Identify which cell holds the provided text, then report its (x, y) central coordinate. 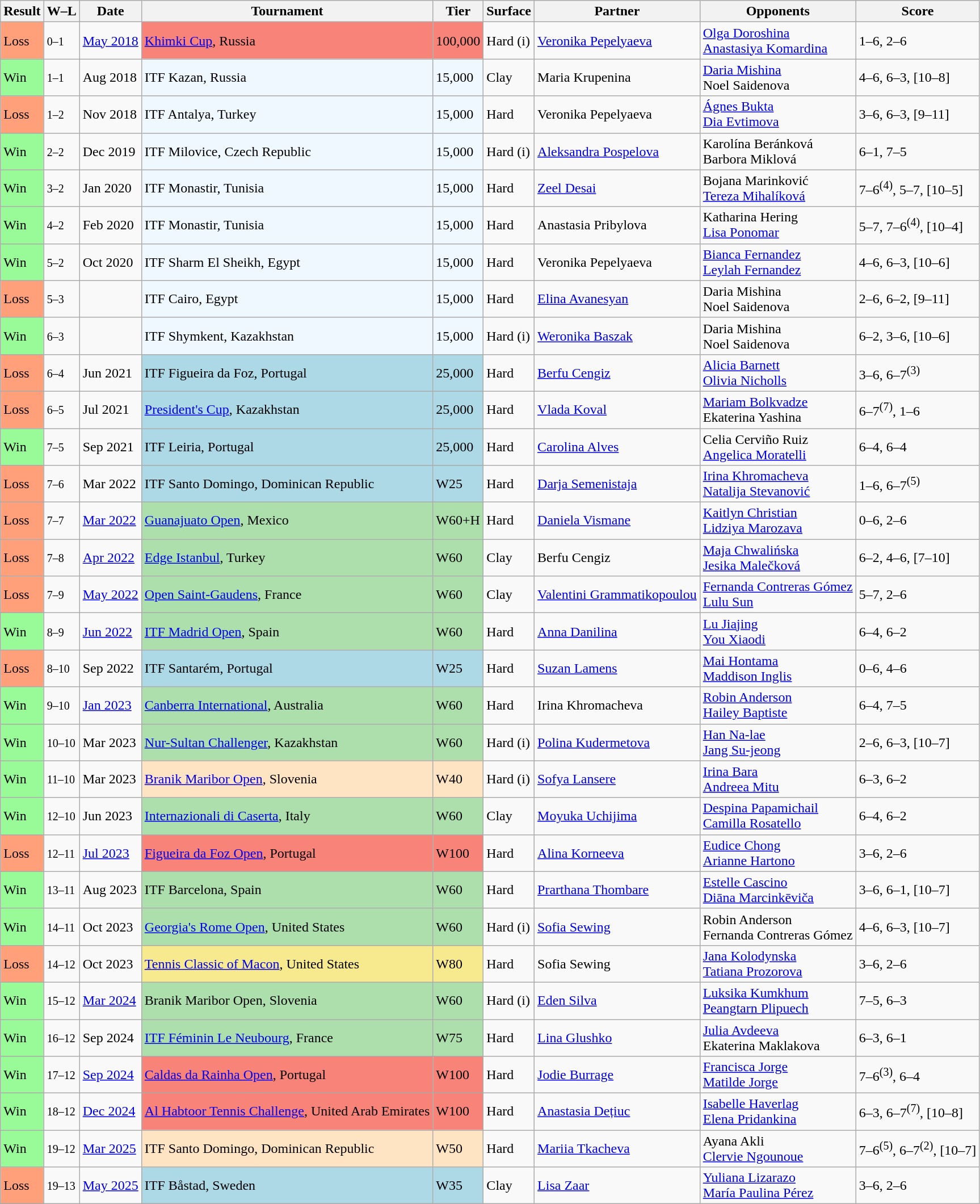
Maria Krupenina (617, 77)
Anastasia Dețiuc (617, 1111)
Tennis Classic of Macon, United States (287, 964)
12–10 (61, 816)
Jana Kolodynska Tatiana Prozorova (777, 964)
6–3, 6–7(7), [10–8] (918, 1111)
3–6, 6–1, [10–7] (918, 890)
1–6, 6–7(5) (918, 484)
Georgia's Rome Open, United States (287, 926)
Al Habtoor Tennis Challenge, United Arab Emirates (287, 1111)
Alina Korneeva (617, 853)
Jan 2020 (110, 188)
Moyuka Uchijima (617, 816)
Ágnes Bukta Dia Evtimova (777, 115)
Open Saint-Gaudens, France (287, 595)
Robin Anderson Hailey Baptiste (777, 705)
President's Cup, Kazakhstan (287, 410)
Bianca Fernandez Leylah Fernandez (777, 262)
9–10 (61, 705)
1–6, 2–6 (918, 41)
6–3, 6–2 (918, 779)
Anna Danilina (617, 631)
14–12 (61, 964)
Despina Papamichail Camilla Rosatello (777, 816)
W50 (459, 1149)
ITF Leiria, Portugal (287, 446)
5–7, 7–6(4), [10–4] (918, 225)
2–6, 6–2, [9–11] (918, 299)
3–2 (61, 188)
Mar 2024 (110, 1000)
Prarthana Thombare (617, 890)
Yuliana Lizarazo María Paulina Pérez (777, 1185)
ITF Kazan, Russia (287, 77)
7–5, 6–3 (918, 1000)
ITF Båstad, Sweden (287, 1185)
Luksika Kumkhum Peangtarn Plipuech (777, 1000)
8–10 (61, 669)
3–6, 6–7(3) (918, 372)
5–7, 2–6 (918, 595)
1–2 (61, 115)
May 2025 (110, 1185)
6–3 (61, 336)
Han Na-lae Jang Su-jeong (777, 742)
6–4, 7–5 (918, 705)
14–11 (61, 926)
4–6, 6–3, [10–6] (918, 262)
Eudice Chong Arianne Hartono (777, 853)
Vlada Koval (617, 410)
Lisa Zaar (617, 1185)
Oct 2020 (110, 262)
Edge Istanbul, Turkey (287, 557)
5–3 (61, 299)
Jodie Burrage (617, 1075)
Aug 2023 (110, 890)
Valentini Grammatikopoulou (617, 595)
W–L (61, 11)
5–2 (61, 262)
Elina Avanesyan (617, 299)
Result (22, 11)
Daniela Vismane (617, 521)
7–6(5), 6–7(2), [10–7] (918, 1149)
ITF Figueira da Foz, Portugal (287, 372)
Aleksandra Pospelova (617, 151)
Date (110, 11)
Lina Glushko (617, 1038)
0–6, 2–6 (918, 521)
Mariam Bolkvadze Ekaterina Yashina (777, 410)
6–2, 4–6, [7–10] (918, 557)
Nur-Sultan Challenger, Kazakhstan (287, 742)
ITF Madrid Open, Spain (287, 631)
Jan 2023 (110, 705)
ITF Sharm El Sheikh, Egypt (287, 262)
6–3, 6–1 (918, 1038)
Anastasia Pribylova (617, 225)
Polina Kudermetova (617, 742)
Jun 2023 (110, 816)
Estelle Cascino Diāna Marcinkēviča (777, 890)
2–2 (61, 151)
6–7(7), 1–6 (918, 410)
Surface (509, 11)
Guanajuato Open, Mexico (287, 521)
Partner (617, 11)
Isabelle Haverlag Elena Pridankina (777, 1111)
Ayana Akli Clervie Ngounoue (777, 1149)
7–6(4), 5–7, [10–5] (918, 188)
6–4 (61, 372)
3–6, 6–3, [9–11] (918, 115)
Francisca Jorge Matilde Jorge (777, 1075)
Bojana Marinković Tereza Mihalíková (777, 188)
7–6 (61, 484)
W40 (459, 779)
Mai Hontama Maddison Inglis (777, 669)
W75 (459, 1038)
Internazionali di Caserta, Italy (287, 816)
Fernanda Contreras Gómez Lulu Sun (777, 595)
Canberra International, Australia (287, 705)
ITF Féminin Le Neubourg, France (287, 1038)
100,000 (459, 41)
Julia Avdeeva Ekaterina Maklakova (777, 1038)
May 2022 (110, 595)
Maja Chwalińska Jesika Malečková (777, 557)
0–6, 4–6 (918, 669)
Irina Khromacheva (617, 705)
Jul 2023 (110, 853)
ITF Barcelona, Spain (287, 890)
7–5 (61, 446)
Nov 2018 (110, 115)
May 2018 (110, 41)
8–9 (61, 631)
Jul 2021 (110, 410)
ITF Santarém, Portugal (287, 669)
2–6, 6–3, [10–7] (918, 742)
18–12 (61, 1111)
Apr 2022 (110, 557)
4–6, 6–3, [10–8] (918, 77)
10–10 (61, 742)
Score (918, 11)
Irina Bara Andreea Mitu (777, 779)
ITF Milovice, Czech Republic (287, 151)
Mar 2025 (110, 1149)
Alicia Barnett Olivia Nicholls (777, 372)
Katharina Hering Lisa Ponomar (777, 225)
Lu Jiajing You Xiaodi (777, 631)
Zeel Desai (617, 188)
7–8 (61, 557)
Tournament (287, 11)
12–11 (61, 853)
Karolína Beránková Barbora Miklová (777, 151)
13–11 (61, 890)
Jun 2022 (110, 631)
W35 (459, 1185)
Feb 2020 (110, 225)
Carolina Alves (617, 446)
15–12 (61, 1000)
Eden Silva (617, 1000)
Sep 2021 (110, 446)
Weronika Baszak (617, 336)
ITF Shymkent, Kazakhstan (287, 336)
7–9 (61, 595)
6–4, 6–4 (918, 446)
W80 (459, 964)
7–6(3), 6–4 (918, 1075)
Jun 2021 (110, 372)
Caldas da Rainha Open, Portugal (287, 1075)
Kaitlyn Christian Lidziya Marozava (777, 521)
Opponents (777, 11)
Mariia Tkacheva (617, 1149)
Aug 2018 (110, 77)
ITF Antalya, Turkey (287, 115)
Suzan Lamens (617, 669)
11–10 (61, 779)
Dec 2024 (110, 1111)
Sep 2022 (110, 669)
4–2 (61, 225)
Celia Cerviño Ruiz Angelica Moratelli (777, 446)
Khimki Cup, Russia (287, 41)
1–1 (61, 77)
0–1 (61, 41)
6–1, 7–5 (918, 151)
6–2, 3–6, [10–6] (918, 336)
Sofya Lansere (617, 779)
Figueira da Foz Open, Portugal (287, 853)
16–12 (61, 1038)
19–13 (61, 1185)
Robin Anderson Fernanda Contreras Gómez (777, 926)
Darja Semenistaja (617, 484)
W60+H (459, 521)
4–6, 6–3, [10–7] (918, 926)
19–12 (61, 1149)
ITF Cairo, Egypt (287, 299)
Olga Doroshina Anastasiya Komardina (777, 41)
Tier (459, 11)
Dec 2019 (110, 151)
7–7 (61, 521)
6–5 (61, 410)
Irina Khromacheva Natalija Stevanović (777, 484)
17–12 (61, 1075)
